Return the [x, y] coordinate for the center point of the cell that contains the specified text.  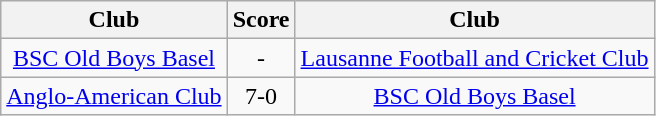
Anglo-American Club [114, 96]
Lausanne Football and Cricket Club [474, 58]
- [261, 58]
Score [261, 20]
7-0 [261, 96]
